Provide the (x, y) coordinate of the cell's center where the given text is located.  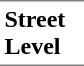
Street Level (42, 33)
